Provide the [x, y] coordinate of the cell's center where the given text is located.  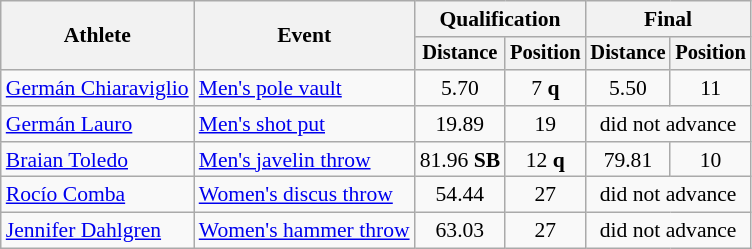
19.89 [460, 124]
63.03 [460, 231]
Final [668, 19]
19 [545, 124]
Qualification [500, 19]
Women's hammer throw [304, 231]
10 [710, 160]
Rocío Comba [98, 195]
5.50 [628, 88]
Women's discus throw [304, 195]
Germán Chiaraviglio [98, 88]
Jennifer Dahlgren [98, 231]
81.96 SB [460, 160]
11 [710, 88]
Germán Lauro [98, 124]
Men's pole vault [304, 88]
12 q [545, 160]
Men's shot put [304, 124]
Men's javelin throw [304, 160]
5.70 [460, 88]
Event [304, 36]
54.44 [460, 195]
Braian Toledo [98, 160]
7 q [545, 88]
79.81 [628, 160]
Athlete [98, 36]
